Detect which cell encompasses the target text, then output its (x, y) center coordinate. 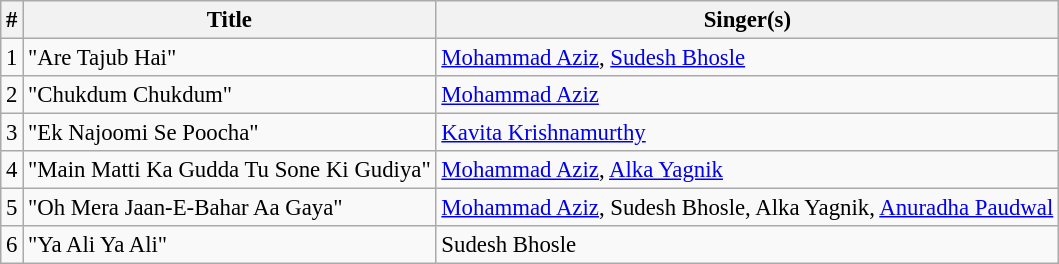
"Main Matti Ka Gudda Tu Sone Ki Gudiya" (230, 170)
Singer(s) (747, 20)
Title (230, 20)
"Ya Ali Ya Ali" (230, 245)
2 (12, 95)
4 (12, 170)
# (12, 20)
Mohammad Aziz, Alka Yagnik (747, 170)
3 (12, 133)
5 (12, 208)
"Ek Najoomi Se Poocha" (230, 133)
Kavita Krishnamurthy (747, 133)
Sudesh Bhosle (747, 245)
Mohammad Aziz (747, 95)
Mohammad Aziz, Sudesh Bhosle, Alka Yagnik, Anuradha Paudwal (747, 208)
6 (12, 245)
"Oh Mera Jaan-E-Bahar Aa Gaya" (230, 208)
Mohammad Aziz, Sudesh Bhosle (747, 58)
1 (12, 58)
"Are Tajub Hai" (230, 58)
"Chukdum Chukdum" (230, 95)
